Detect which cell encompasses the target text, then output its [X, Y] center coordinate. 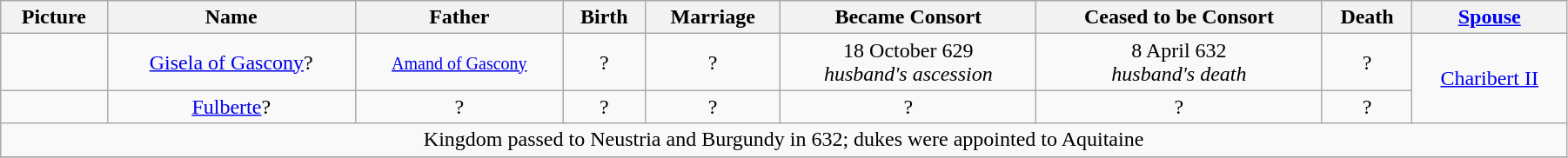
Picture [54, 17]
Kingdom passed to Neustria and Burgundy in 632; dukes were appointed to Aquitaine [784, 140]
Became Consort [908, 17]
Charibert II [1490, 78]
Death [1367, 17]
Father [459, 17]
Birth [604, 17]
8 April 632husband's death [1179, 63]
Gisela of Gascony? [231, 63]
Amand of Gascony [459, 63]
Spouse [1490, 17]
18 October 629husband's ascession [908, 63]
Ceased to be Consort [1179, 17]
Marriage [712, 17]
Name [231, 17]
Fulberte? [231, 107]
